From the cell containing the given text, extract its center point as [x, y] coordinate. 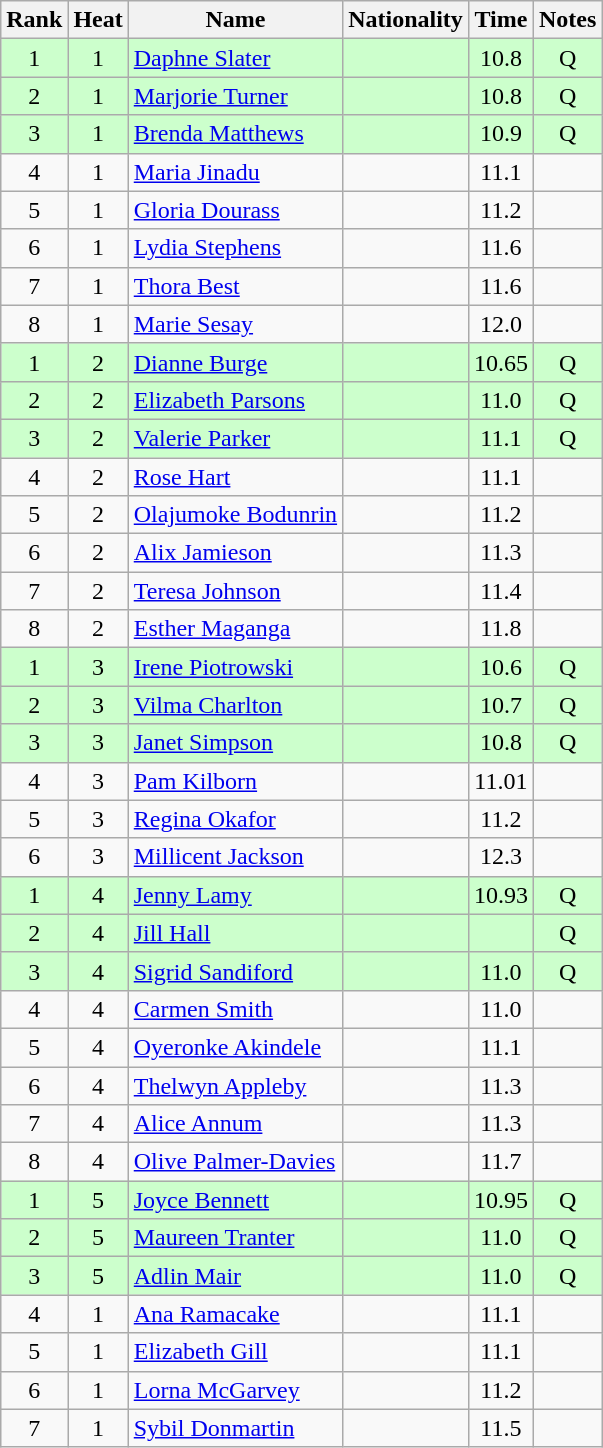
Lorna McGarvey [235, 1390]
Dianne Burge [235, 362]
Time [500, 20]
Alice Annum [235, 1124]
Jenny Lamy [235, 895]
Nationality [406, 20]
Name [235, 20]
10.93 [500, 895]
Notes [567, 20]
10.65 [500, 362]
Vilma Charlton [235, 705]
Olajumoke Bodunrin [235, 515]
Ana Ramacake [235, 1314]
Alix Jamieson [235, 553]
Esther Maganga [235, 629]
Maureen Tranter [235, 1238]
Pam Kilborn [235, 781]
Carmen Smith [235, 1009]
11.01 [500, 781]
Elizabeth Gill [235, 1352]
Adlin Mair [235, 1276]
Rose Hart [235, 477]
12.0 [500, 324]
Sigrid Sandiford [235, 971]
11.8 [500, 629]
Janet Simpson [235, 743]
Thelwyn Appleby [235, 1085]
Joyce Bennett [235, 1200]
Brenda Matthews [235, 134]
Marjorie Turner [235, 96]
Marie Sesay [235, 324]
Valerie Parker [235, 438]
11.5 [500, 1428]
Lydia Stephens [235, 248]
Heat [98, 20]
Sybil Donmartin [235, 1428]
Jill Hall [235, 933]
Thora Best [235, 286]
Oyeronke Akindele [235, 1047]
Millicent Jackson [235, 857]
Daphne Slater [235, 58]
Irene Piotrowski [235, 667]
Rank [34, 20]
11.4 [500, 591]
Maria Jinadu [235, 172]
12.3 [500, 857]
10.95 [500, 1200]
Teresa Johnson [235, 591]
Gloria Dourass [235, 210]
10.6 [500, 667]
Regina Okafor [235, 819]
10.9 [500, 134]
Olive Palmer-Davies [235, 1162]
Elizabeth Parsons [235, 400]
11.7 [500, 1162]
10.7 [500, 705]
